Return the [X, Y] coordinate for the center point of the cell that contains the specified text.  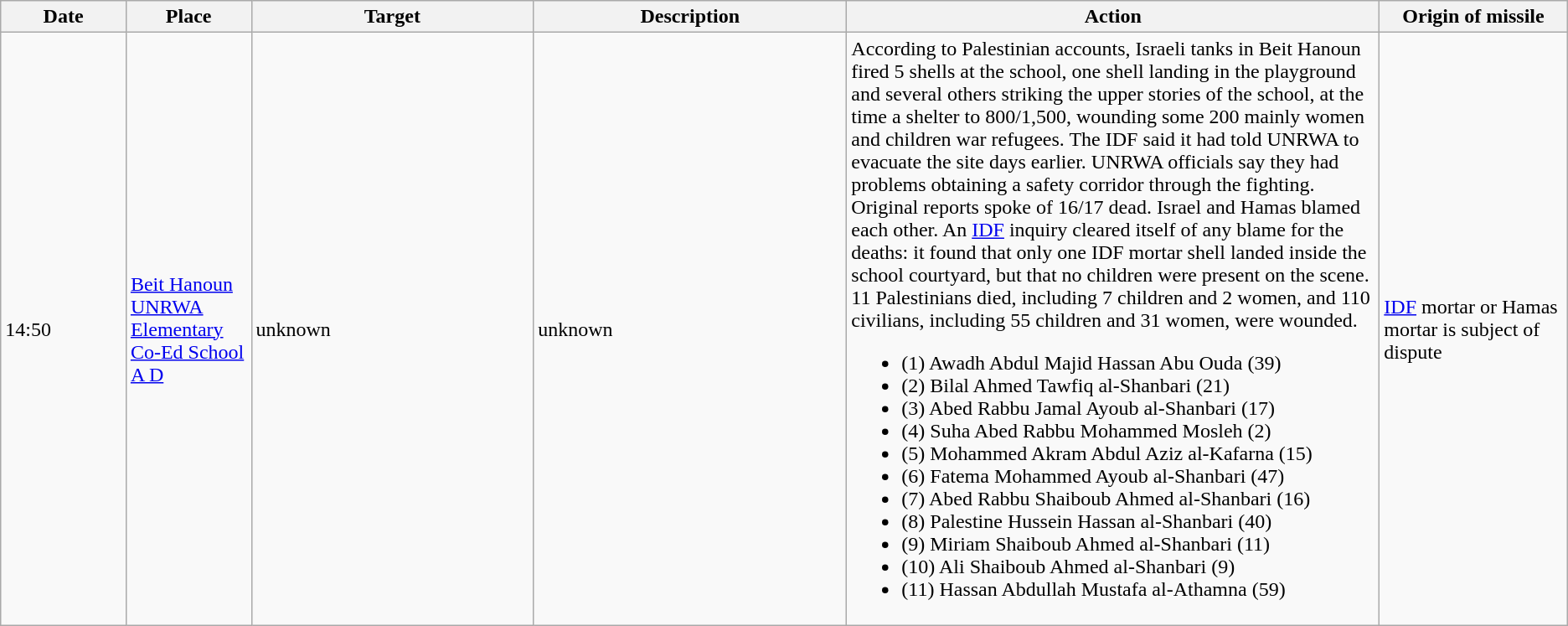
Date [64, 17]
Action [1113, 17]
Origin of missile [1473, 17]
Target [392, 17]
IDF mortar or Hamas mortar is subject of dispute [1473, 329]
Beit Hanoun UNRWA Elementary Co-Ed School A D [188, 329]
14:50 [64, 329]
Place [188, 17]
Description [690, 17]
